From the cell containing the given text, extract its center point as (X, Y) coordinate. 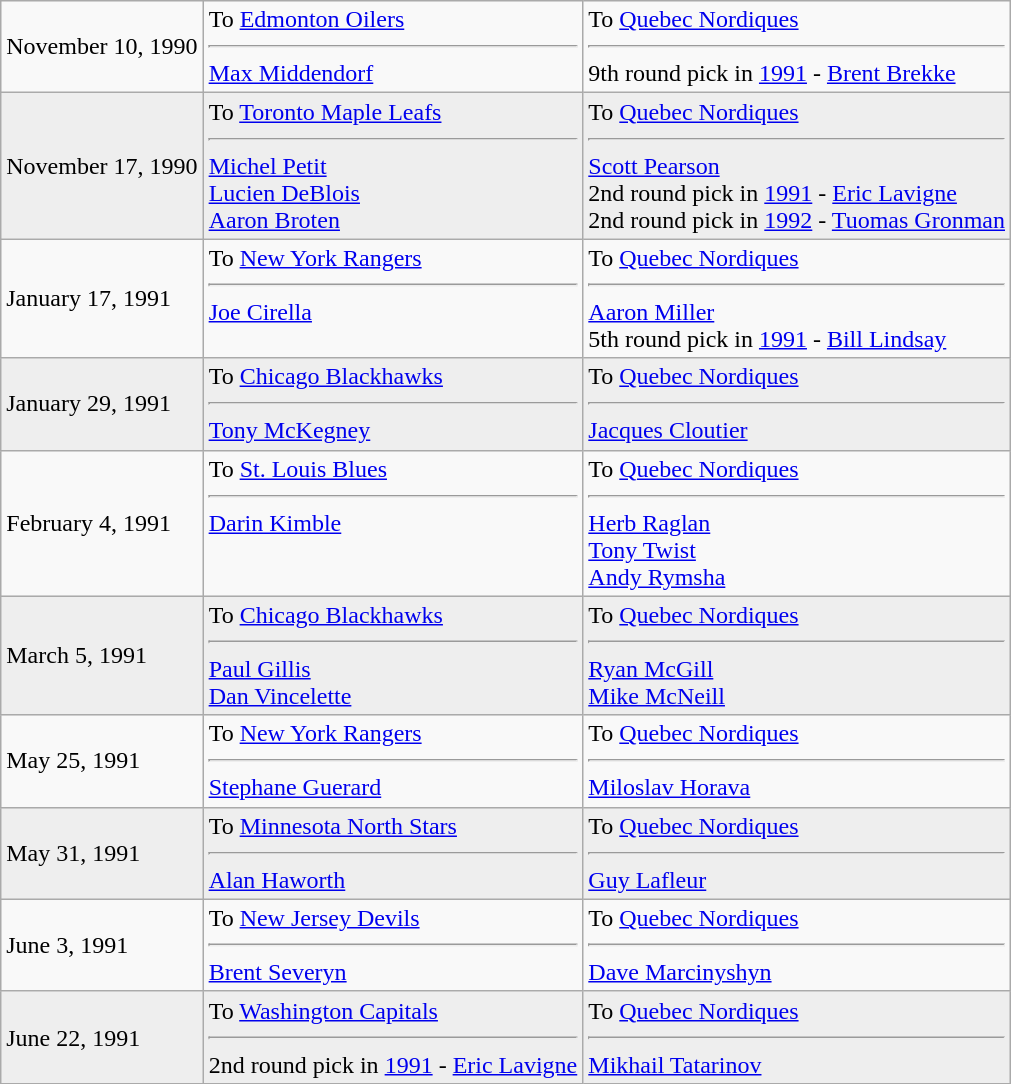
To St. Louis BluesDarin Kimble (393, 523)
June 3, 1991 (102, 945)
To Quebec NordiquesHerb Raglan Tony Twist Andy Rymsha (797, 523)
To Minnesota North StarsAlan Haworth (393, 853)
To Chicago BlackhawksPaul Gillis Dan Vincelette (393, 656)
To Quebec NordiquesMiloslav Horava (797, 761)
To Quebec NordiquesScott Pearson 2nd round pick in 1991 - Eric Lavigne 2nd round pick in 1992 - Tuomas Gronman (797, 166)
To Quebec NordiquesGuy Lafleur (797, 853)
To Quebec NordiquesDave Marcinyshyn (797, 945)
To Quebec NordiquesRyan McGill Mike McNeill (797, 656)
November 10, 1990 (102, 47)
To Toronto Maple LeafsMichel Petit Lucien DeBlois Aaron Broten (393, 166)
January 17, 1991 (102, 298)
To New Jersey DevilsBrent Severyn (393, 945)
To New York RangersStephane Guerard (393, 761)
November 17, 1990 (102, 166)
March 5, 1991 (102, 656)
May 31, 1991 (102, 853)
To Chicago BlackhawksTony McKegney (393, 404)
To Washington Capitals2nd round pick in 1991 - Eric Lavigne (393, 1037)
May 25, 1991 (102, 761)
June 22, 1991 (102, 1037)
To Quebec NordiquesAaron Miller 5th round pick in 1991 - Bill Lindsay (797, 298)
To Edmonton OilersMax Middendorf (393, 47)
To Quebec NordiquesMikhail Tatarinov (797, 1037)
To New York RangersJoe Cirella (393, 298)
To Quebec Nordiques9th round pick in 1991 - Brent Brekke (797, 47)
February 4, 1991 (102, 523)
January 29, 1991 (102, 404)
To Quebec NordiquesJacques Cloutier (797, 404)
